Scan for the cell matching the given text and deliver its [x, y] coordinate at center. 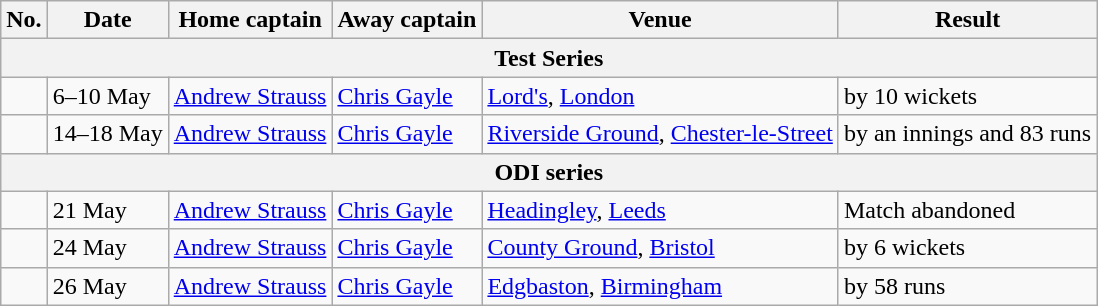
Edgbaston, Birmingham [660, 286]
by 58 runs [967, 286]
26 May [108, 286]
County Ground, Bristol [660, 248]
14–18 May [108, 134]
21 May [108, 210]
Result [967, 20]
No. [24, 20]
24 May [108, 248]
ODI series [549, 172]
Riverside Ground, Chester-le-Street [660, 134]
Away captain [407, 20]
Test Series [549, 58]
6–10 May [108, 96]
Headingley, Leeds [660, 210]
Home captain [250, 20]
Date [108, 20]
by an innings and 83 runs [967, 134]
Venue [660, 20]
by 10 wickets [967, 96]
by 6 wickets [967, 248]
Lord's, London [660, 96]
Match abandoned [967, 210]
